Locate the cell with the specified text and output its (x, y) center coordinate. 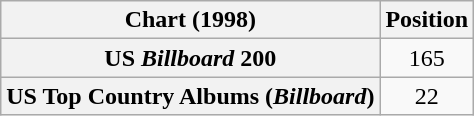
Chart (1998) (190, 20)
165 (427, 58)
Position (427, 20)
US Top Country Albums (Billboard) (190, 96)
US Billboard 200 (190, 58)
22 (427, 96)
